Pinpoint the cell where the given text exists, returning its [x, y] midpoint coordinate. 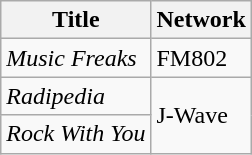
Rock With You [76, 134]
FM802 [201, 58]
Radipedia [76, 96]
Title [76, 20]
J-Wave [201, 115]
Network [201, 20]
Music Freaks [76, 58]
